Detect which cell encompasses the target text, then output its (X, Y) center coordinate. 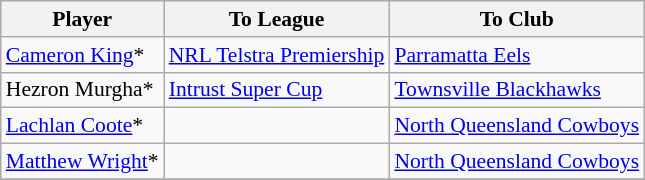
Intrust Super Cup (277, 90)
Townsville Blackhawks (516, 90)
Player (82, 19)
Matthew Wright* (82, 162)
Hezron Murgha* (82, 90)
To Club (516, 19)
NRL Telstra Premiership (277, 55)
To League (277, 19)
Parramatta Eels (516, 55)
Lachlan Coote* (82, 126)
Cameron King* (82, 55)
